Search for the cell housing the specified text and yield its [x, y] center coordinate. 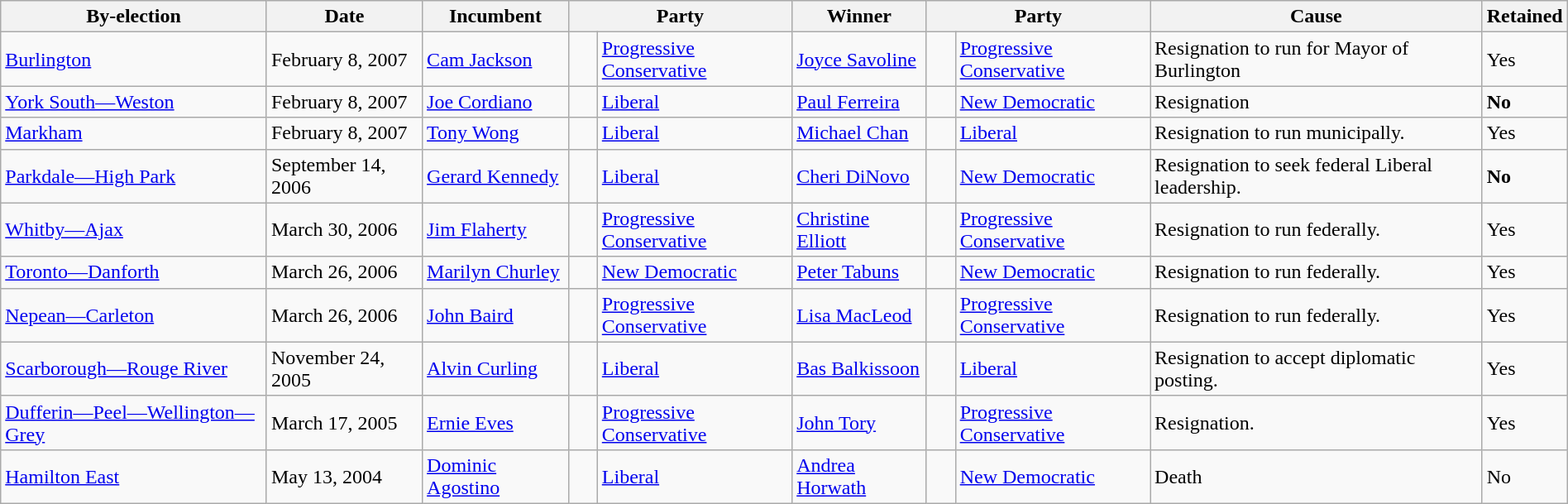
Dominic Agostino [496, 477]
Resignation [1317, 102]
Burlington [134, 60]
Christine Elliott [859, 230]
March 30, 2006 [344, 230]
Cam Jackson [496, 60]
Date [344, 17]
John Tory [859, 422]
Joe Cordiano [496, 102]
By-election [134, 17]
Resignation. [1317, 422]
May 13, 2004 [344, 477]
Toronto—Danforth [134, 272]
Resignation to run municipally. [1317, 133]
Whitby—Ajax [134, 230]
John Baird [496, 314]
Parkdale—High Park [134, 175]
September 14, 2006 [344, 175]
Joyce Savoline [859, 60]
Lisa MacLeod [859, 314]
Hamilton East [134, 477]
Paul Ferreira [859, 102]
Peter Tabuns [859, 272]
Death [1317, 477]
Resignation to accept diplomatic posting. [1317, 369]
Tony Wong [496, 133]
Dufferin—Peel—Wellington—Grey [134, 422]
Alvin Curling [496, 369]
March 17, 2005 [344, 422]
Retained [1525, 17]
Michael Chan [859, 133]
Bas Balkissoon [859, 369]
Cause [1317, 17]
Andrea Horwath [859, 477]
Jim Flaherty [496, 230]
Resignation to run for Mayor of Burlington [1317, 60]
Cheri DiNovo [859, 175]
Scarborough—Rouge River [134, 369]
Winner [859, 17]
Gerard Kennedy [496, 175]
York South—Weston [134, 102]
Resignation to seek federal Liberal leadership. [1317, 175]
Nepean—Carleton [134, 314]
Marilyn Churley [496, 272]
Markham [134, 133]
Incumbent [496, 17]
Ernie Eves [496, 422]
November 24, 2005 [344, 369]
